Return the (x, y) coordinate for the center point of the cell that contains the specified text.  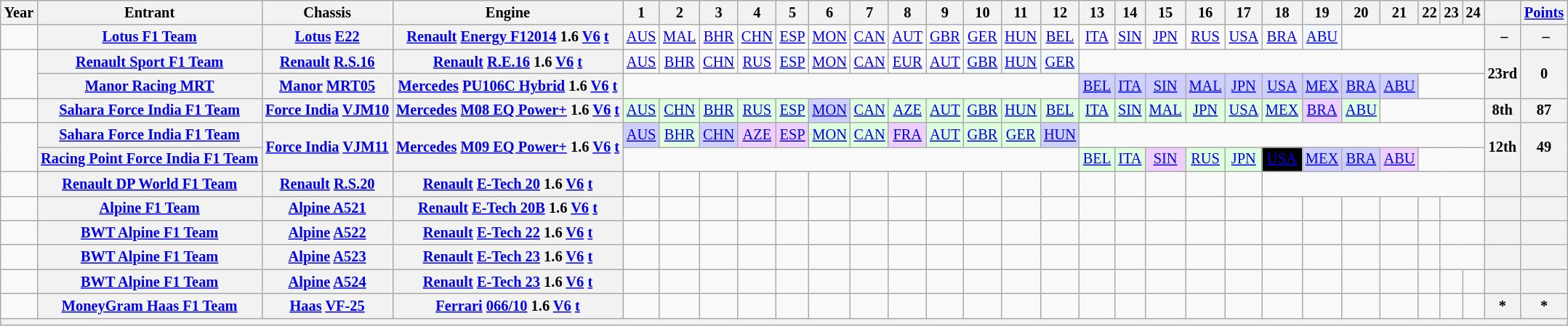
Renault E-Tech 20B 1.6 V6 t (507, 208)
13 (1097, 12)
23 (1451, 12)
7 (869, 12)
14 (1130, 12)
8 (907, 12)
Mercedes M08 EQ Power+ 1.6 V6 t (507, 110)
12 (1060, 12)
Entrant (150, 12)
Alpine A521 (327, 208)
Renault E-Tech 20 1.6 V6 t (507, 184)
0 (1544, 74)
4 (757, 12)
Renault Sport F1 Team (150, 62)
Renault DP World F1 Team (150, 184)
Renault R.S.16 (327, 62)
Mercedes PU106C Hybrid 1.6 V6 t (507, 86)
11 (1021, 12)
17 (1244, 12)
Manor Racing MRT (150, 86)
19 (1322, 12)
Renault R.S.20 (327, 184)
23rd (1503, 74)
Chassis (327, 12)
24 (1473, 12)
Racing Point Force India F1 Team (150, 159)
18 (1282, 12)
Lotus E22 (327, 37)
21 (1400, 12)
20 (1361, 12)
Force India VJM11 (327, 147)
Alpine A523 (327, 257)
16 (1205, 12)
Mercedes M09 EQ Power+ 1.6 V6 t (507, 147)
87 (1544, 110)
MoneyGram Haas F1 Team (150, 306)
Year (19, 12)
Ferrari 066/10 1.6 V6 t (507, 306)
9 (945, 12)
12th (1503, 147)
Renault R.E.16 1.6 V6 t (507, 62)
Manor MRT05 (327, 86)
5 (792, 12)
EUR (907, 62)
Force India VJM10 (327, 110)
Haas VF-25 (327, 306)
1 (641, 12)
22 (1429, 12)
49 (1544, 147)
Renault Energy F12014 1.6 V6 t (507, 37)
15 (1166, 12)
8th (1503, 110)
Lotus F1 Team (150, 37)
Alpine F1 Team (150, 208)
10 (983, 12)
FRA (907, 135)
Renault E-Tech 22 1.6 V6 t (507, 232)
Alpine A524 (327, 282)
Alpine A522 (327, 232)
2 (679, 12)
3 (718, 12)
Points (1544, 12)
6 (830, 12)
Engine (507, 12)
